Pinpoint the cell where the given text exists, returning its [X, Y] midpoint coordinate. 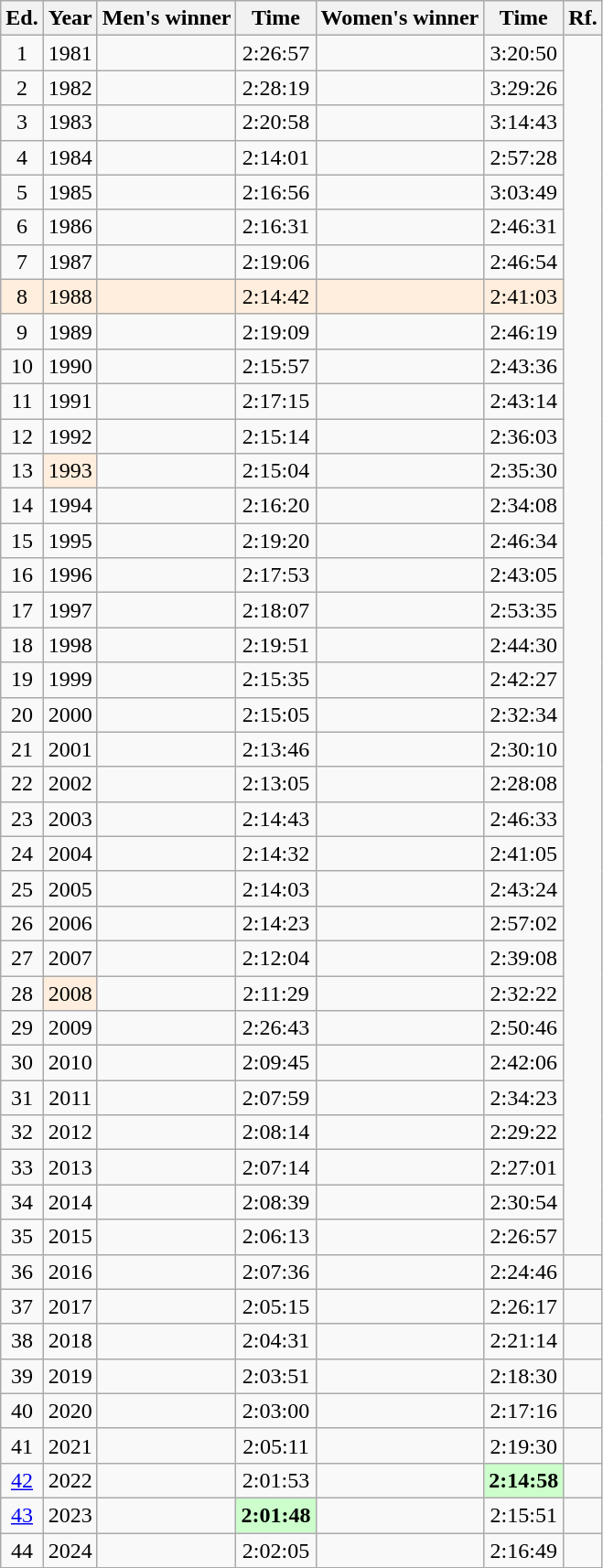
2:26:43 [276, 1028]
2023 [70, 1515]
2:30:54 [523, 1202]
2:19:20 [276, 541]
2013 [70, 1167]
2021 [70, 1445]
23 [22, 819]
2:46:31 [523, 227]
1999 [70, 680]
30 [22, 1063]
14 [22, 506]
1986 [70, 227]
2:08:14 [276, 1133]
2020 [70, 1411]
2005 [70, 888]
2:28:08 [523, 784]
27 [22, 958]
2:42:27 [523, 680]
2024 [70, 1551]
1997 [70, 610]
34 [22, 1202]
2:34:08 [523, 506]
1982 [70, 88]
2:24:46 [523, 1272]
2:03:51 [276, 1376]
2:13:05 [276, 784]
8 [22, 296]
2:15:14 [276, 436]
1981 [70, 53]
1984 [70, 157]
2019 [70, 1376]
2:16:56 [276, 192]
2006 [70, 923]
2:06:13 [276, 1237]
2:57:02 [523, 923]
2:39:08 [523, 958]
41 [22, 1445]
2:46:19 [523, 331]
1994 [70, 506]
3:29:26 [523, 88]
2:15:04 [276, 471]
22 [22, 784]
16 [22, 575]
2:14:42 [276, 296]
4 [22, 157]
25 [22, 888]
1983 [70, 123]
2:15:51 [523, 1515]
2:05:11 [276, 1445]
2:44:30 [523, 645]
32 [22, 1133]
13 [22, 471]
2:17:15 [276, 401]
35 [22, 1237]
2:26:17 [523, 1306]
40 [22, 1411]
2011 [70, 1098]
2:04:31 [276, 1341]
2:07:36 [276, 1272]
2009 [70, 1028]
2:30:10 [523, 749]
20 [22, 714]
2014 [70, 1202]
36 [22, 1272]
6 [22, 227]
2:12:04 [276, 958]
2:41:05 [523, 854]
1985 [70, 192]
2 [22, 88]
2:43:24 [523, 888]
33 [22, 1167]
1993 [70, 471]
2:17:16 [523, 1411]
1996 [70, 575]
2:14:32 [276, 854]
44 [22, 1551]
24 [22, 854]
2:03:00 [276, 1411]
2:36:03 [523, 436]
2:15:35 [276, 680]
2:43:14 [523, 401]
Rf. [583, 18]
3:14:43 [523, 123]
2:21:14 [523, 1341]
2022 [70, 1480]
2:19:06 [276, 262]
2002 [70, 784]
2:50:46 [523, 1028]
1991 [70, 401]
2:29:22 [523, 1133]
Women's winner [400, 18]
1988 [70, 296]
37 [22, 1306]
2:14:03 [276, 888]
39 [22, 1376]
2:35:30 [523, 471]
2:07:14 [276, 1167]
1998 [70, 645]
2:19:09 [276, 331]
31 [22, 1098]
2:20:58 [276, 123]
11 [22, 401]
2:32:22 [523, 993]
2018 [70, 1341]
2:41:03 [523, 296]
2:09:45 [276, 1063]
2:01:48 [276, 1515]
2:34:23 [523, 1098]
2:46:34 [523, 541]
2:18:30 [523, 1376]
2:57:28 [523, 157]
2:08:39 [276, 1202]
10 [22, 366]
2:28:19 [276, 88]
2007 [70, 958]
21 [22, 749]
2:01:53 [276, 1480]
9 [22, 331]
1989 [70, 331]
2:11:29 [276, 993]
1 [22, 53]
2:16:31 [276, 227]
2:02:05 [276, 1551]
1987 [70, 262]
2001 [70, 749]
12 [22, 436]
2015 [70, 1237]
2:16:49 [523, 1551]
2:19:51 [276, 645]
1992 [70, 436]
2:43:36 [523, 366]
2:32:34 [523, 714]
7 [22, 262]
2:46:33 [523, 819]
2:14:01 [276, 157]
29 [22, 1028]
2:05:15 [276, 1306]
Men's winner [167, 18]
2:46:54 [523, 262]
42 [22, 1480]
2:07:59 [276, 1098]
2:53:35 [523, 610]
2000 [70, 714]
18 [22, 645]
2:14:58 [523, 1480]
Year [70, 18]
2:13:46 [276, 749]
2:17:53 [276, 575]
2:42:06 [523, 1063]
2003 [70, 819]
1990 [70, 366]
2:19:30 [523, 1445]
17 [22, 610]
3:03:49 [523, 192]
2:27:01 [523, 1167]
2:14:43 [276, 819]
2:16:20 [276, 506]
2:18:07 [276, 610]
2016 [70, 1272]
2012 [70, 1133]
28 [22, 993]
3 [22, 123]
38 [22, 1341]
43 [22, 1515]
2008 [70, 993]
5 [22, 192]
2004 [70, 854]
26 [22, 923]
2:15:57 [276, 366]
2:15:05 [276, 714]
3:20:50 [523, 53]
2:14:23 [276, 923]
2:43:05 [523, 575]
Ed. [22, 18]
15 [22, 541]
19 [22, 680]
1995 [70, 541]
2017 [70, 1306]
2010 [70, 1063]
